Find where the given text appears and provide that cell's center as (X, Y) coordinate. 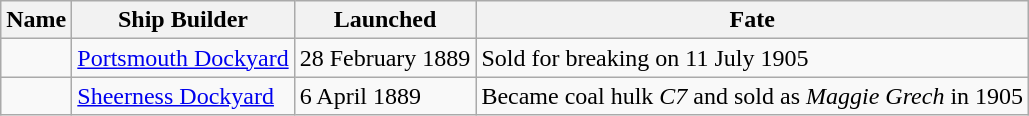
Became coal hulk C7 and sold as Maggie Grech in 1905 (752, 96)
28 February 1889 (385, 58)
Launched (385, 20)
Ship Builder (183, 20)
Portsmouth Dockyard (183, 58)
Sold for breaking on 11 July 1905 (752, 58)
Fate (752, 20)
Sheerness Dockyard (183, 96)
Name (36, 20)
6 April 1889 (385, 96)
